From the cell containing the given text, extract its center point as [x, y] coordinate. 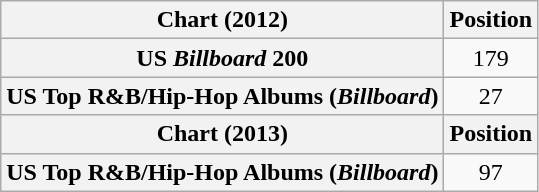
179 [491, 58]
Chart (2013) [222, 134]
US Billboard 200 [222, 58]
27 [491, 96]
Chart (2012) [222, 20]
97 [491, 172]
